Output the [x, y] coordinate of the center of the cell containing the given text.  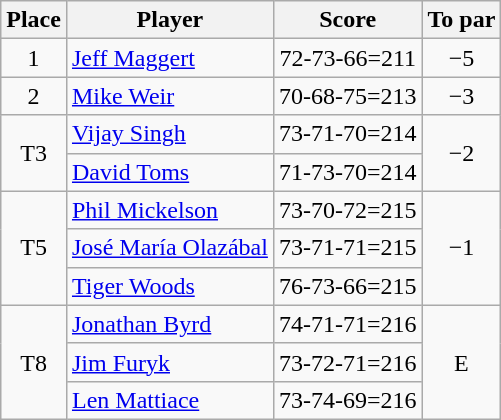
José María Olazábal [170, 248]
72-73-66=211 [348, 58]
71-73-70=214 [348, 172]
Jim Furyk [170, 362]
David Toms [170, 172]
73-70-72=215 [348, 210]
Score [348, 20]
T3 [34, 153]
73-71-71=215 [348, 248]
−3 [462, 96]
1 [34, 58]
To par [462, 20]
−2 [462, 153]
2 [34, 96]
Place [34, 20]
74-71-71=216 [348, 324]
T8 [34, 362]
Tiger Woods [170, 286]
E [462, 362]
−5 [462, 58]
70-68-75=213 [348, 96]
73-71-70=214 [348, 134]
−1 [462, 248]
Player [170, 20]
Vijay Singh [170, 134]
T5 [34, 248]
Jonathan Byrd [170, 324]
Phil Mickelson [170, 210]
73-72-71=216 [348, 362]
Mike Weir [170, 96]
73-74-69=216 [348, 400]
Jeff Maggert [170, 58]
76-73-66=215 [348, 286]
Len Mattiace [170, 400]
